Return the (x, y) coordinate for the center point of the cell that contains the specified text.  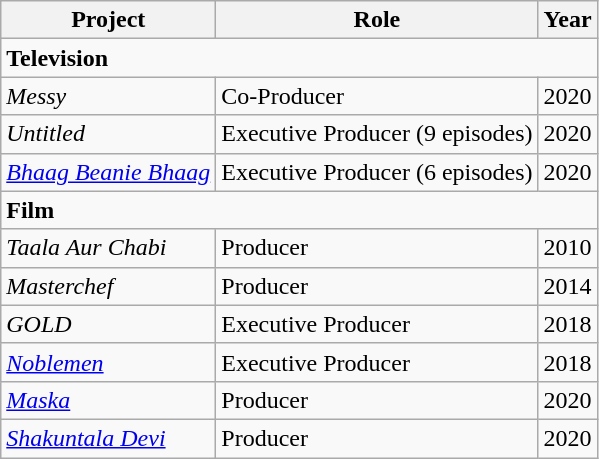
Messy (108, 96)
Television (299, 58)
Masterchef (108, 286)
Bhaag Beanie Bhaag (108, 172)
Maska (108, 400)
Shakuntala Devi (108, 438)
2010 (568, 248)
Co-Producer (377, 96)
Taala Aur Chabi (108, 248)
2014 (568, 286)
Untitled (108, 134)
Year (568, 20)
Executive Producer (6 episodes) (377, 172)
Noblemen (108, 362)
GOLD (108, 324)
Project (108, 20)
Role (377, 20)
Film (299, 210)
Executive Producer (9 episodes) (377, 134)
